Identify which cell holds the provided text, then report its (x, y) central coordinate. 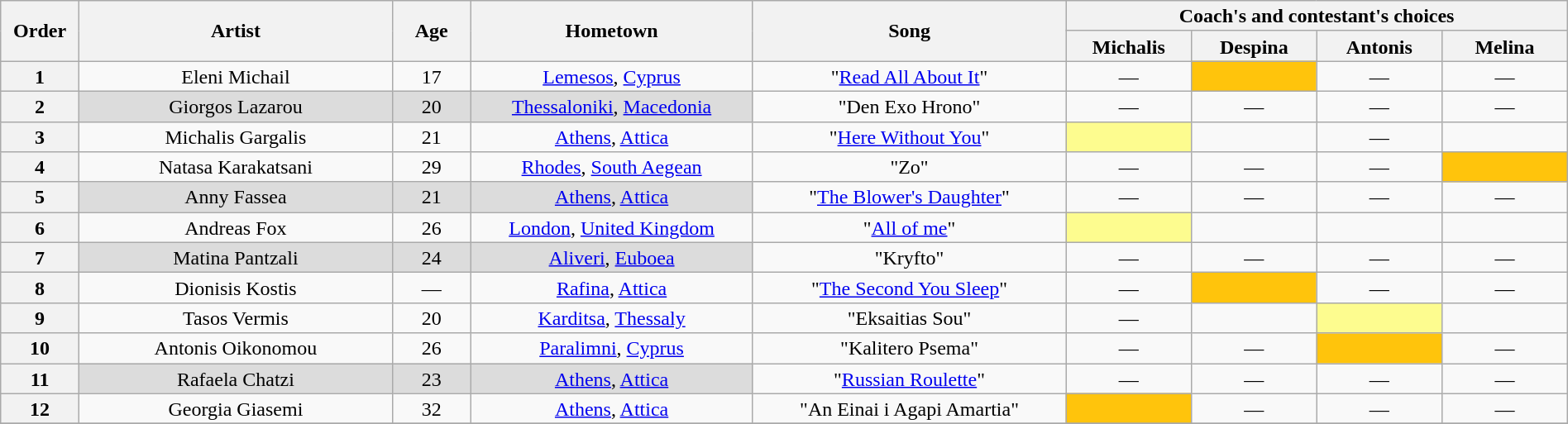
Age (432, 31)
17 (432, 76)
23 (432, 379)
"Den Exo Hrono" (910, 106)
"The Blower's Daughter" (910, 197)
2 (40, 106)
Michalis Gargalis (235, 137)
"Eksaitias Sou" (910, 317)
Giorgos Lazarou (235, 106)
"Read All About It" (910, 76)
Natasa Karakatsani (235, 167)
"The Second You Sleep" (910, 288)
Karditsa, Thessaly (612, 317)
24 (432, 258)
"Kryfto" (910, 258)
Hometown (612, 31)
Coach's and contestant's choices (1317, 17)
Antonis Oikonomou (235, 349)
"Kalitero Psema" (910, 349)
"Russian Roulette" (910, 379)
7 (40, 258)
11 (40, 379)
Georgia Giasemi (235, 408)
Melina (1505, 46)
Aliveri, Euboea (612, 258)
Paralimni, Cyprus (612, 349)
9 (40, 317)
32 (432, 408)
"Zo" (910, 167)
"Here Without You" (910, 137)
Thessaloniki, Macedonia (612, 106)
12 (40, 408)
Michalis (1129, 46)
1 (40, 76)
5 (40, 197)
29 (432, 167)
Lemesos, Cyprus (612, 76)
Rhodes, South Aegean (612, 167)
Rafaela Chatzi (235, 379)
4 (40, 167)
Antonis (1379, 46)
London, United Kingdom (612, 228)
Dionisis Kostis (235, 288)
Song (910, 31)
Andreas Fox (235, 228)
8 (40, 288)
Despina (1255, 46)
Rafina, Attica (612, 288)
Eleni Michail (235, 76)
Anny Fassea (235, 197)
Order (40, 31)
"An Einai i Agapi Amartia" (910, 408)
Matina Pantzali (235, 258)
Artist (235, 31)
Tasos Vermis (235, 317)
10 (40, 349)
3 (40, 137)
6 (40, 228)
"All of me" (910, 228)
